Determine the [x, y] coordinate at the center of the cell enclosing the given text.  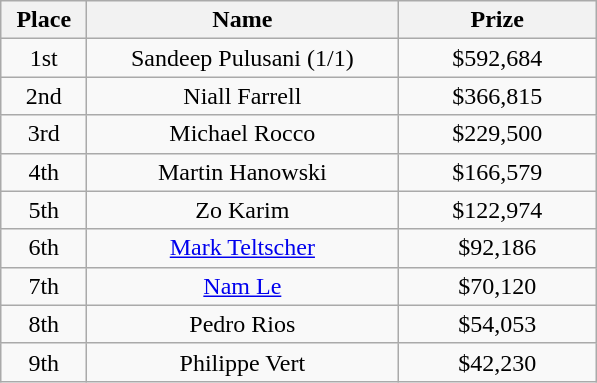
Nam Le [242, 286]
1st [44, 58]
7th [44, 286]
2nd [44, 96]
Sandeep Pulusani (1/1) [242, 58]
Michael Rocco [242, 134]
Pedro Rios [242, 324]
$122,974 [498, 210]
Place [44, 20]
3rd [44, 134]
Mark Teltscher [242, 248]
$592,684 [498, 58]
Martin Hanowski [242, 172]
Niall Farrell [242, 96]
5th [44, 210]
Prize [498, 20]
Name [242, 20]
$42,230 [498, 362]
4th [44, 172]
Philippe Vert [242, 362]
8th [44, 324]
$92,186 [498, 248]
$54,053 [498, 324]
6th [44, 248]
9th [44, 362]
Zo Karim [242, 210]
$229,500 [498, 134]
$166,579 [498, 172]
$70,120 [498, 286]
$366,815 [498, 96]
